Scan for the cell matching the given text and deliver its [X, Y] coordinate at center. 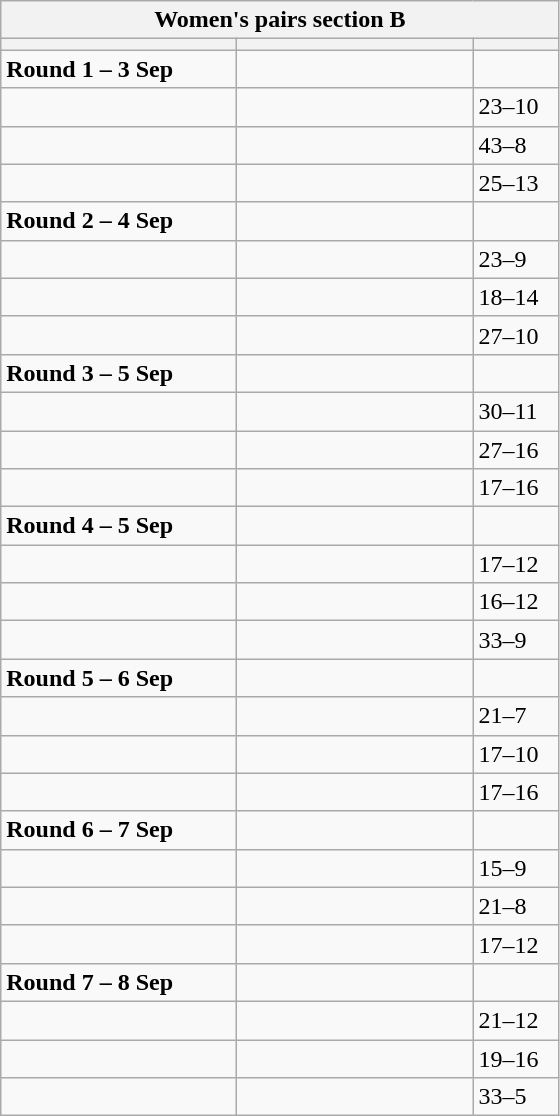
27–10 [516, 335]
Round 1 – 3 Sep [119, 69]
25–13 [516, 183]
Round 6 – 7 Sep [119, 830]
23–9 [516, 259]
15–9 [516, 868]
17–10 [516, 754]
43–8 [516, 145]
21–7 [516, 716]
30–11 [516, 411]
21–8 [516, 906]
21–12 [516, 1020]
27–16 [516, 449]
Round 7 – 8 Sep [119, 982]
19–16 [516, 1059]
Women's pairs section B [280, 20]
16–12 [516, 602]
Round 2 – 4 Sep [119, 221]
18–14 [516, 297]
33–5 [516, 1097]
33–9 [516, 640]
Round 4 – 5 Sep [119, 526]
Round 3 – 5 Sep [119, 373]
Round 5 – 6 Sep [119, 678]
23–10 [516, 107]
